Detect which cell encompasses the target text, then output its (x, y) center coordinate. 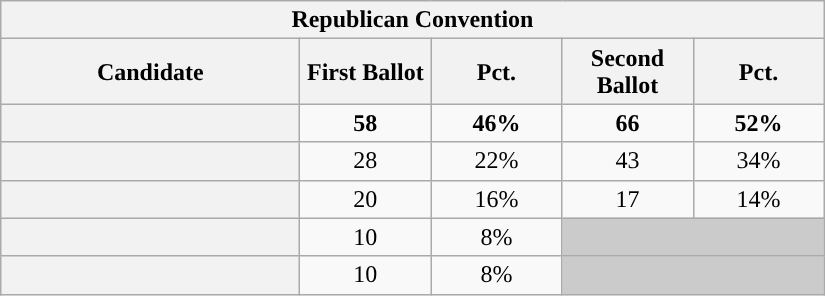
43 (628, 161)
20 (366, 199)
First Ballot (366, 72)
58 (366, 123)
66 (628, 123)
22% (496, 161)
14% (758, 199)
28 (366, 161)
16% (496, 199)
52% (758, 123)
17 (628, 199)
Second Ballot (628, 72)
Candidate (150, 72)
46% (496, 123)
Republican Convention (412, 20)
34% (758, 161)
